Provide the [X, Y] coordinate of the cell's center where the given text is located.  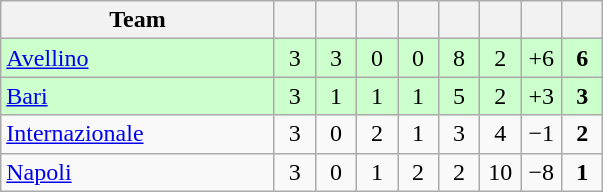
Team [138, 20]
Bari [138, 96]
Napoli [138, 172]
4 [500, 134]
6 [582, 58]
5 [460, 96]
Internazionale [138, 134]
10 [500, 172]
8 [460, 58]
−8 [542, 172]
+6 [542, 58]
+3 [542, 96]
−1 [542, 134]
Avellino [138, 58]
